Scan for the cell matching the given text and deliver its [X, Y] coordinate at center. 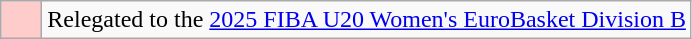
Relegated to the 2025 FIBA U20 Women's EuroBasket Division B [367, 20]
